From the cell containing the given text, extract its center point as [X, Y] coordinate. 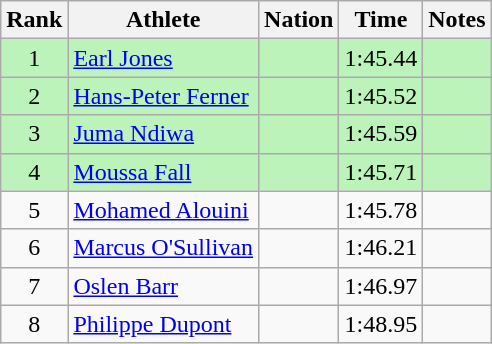
Rank [34, 20]
Oslen Barr [164, 286]
Hans-Peter Ferner [164, 96]
1:45.44 [381, 58]
1:48.95 [381, 324]
1 [34, 58]
Marcus O'Sullivan [164, 248]
6 [34, 248]
1:46.97 [381, 286]
Mohamed Alouini [164, 210]
1:45.71 [381, 172]
Nation [299, 20]
Notes [457, 20]
7 [34, 286]
Juma Ndiwa [164, 134]
1:45.59 [381, 134]
1:46.21 [381, 248]
Moussa Fall [164, 172]
1:45.52 [381, 96]
Time [381, 20]
8 [34, 324]
Earl Jones [164, 58]
Athlete [164, 20]
Philippe Dupont [164, 324]
1:45.78 [381, 210]
5 [34, 210]
4 [34, 172]
2 [34, 96]
3 [34, 134]
